Extract the (x, y) coordinate from the center of the cell holding the provided text.  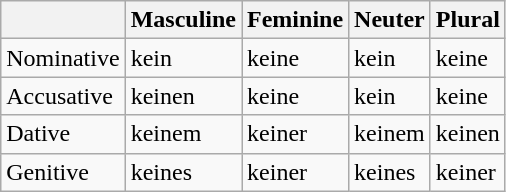
Masculine (183, 20)
Accusative (63, 96)
Genitive (63, 172)
Plural (468, 20)
Neuter (390, 20)
Dative (63, 134)
Nominative (63, 58)
Feminine (296, 20)
